For the text-containing cell, return its midpoint in [X, Y] coordinate format. 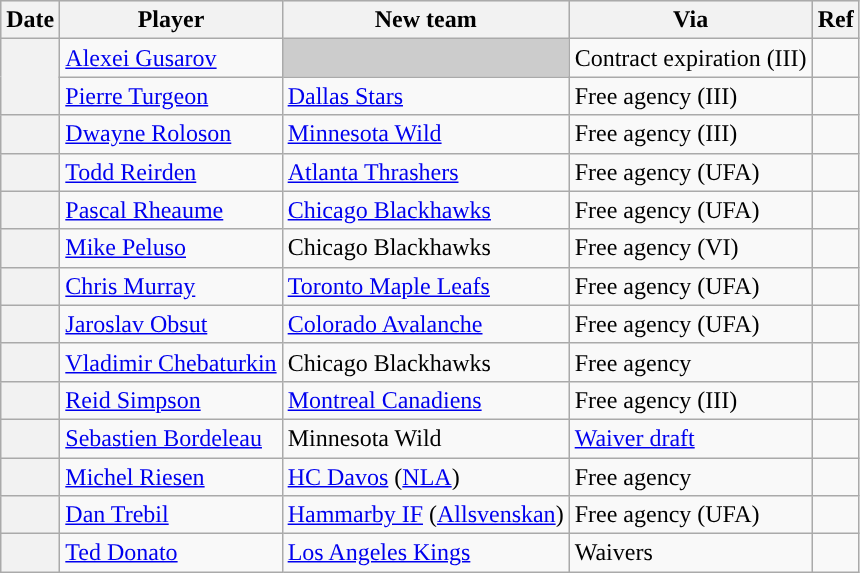
Michel Riesen [171, 477]
Pierre Turgeon [171, 96]
Montreal Canadiens [426, 400]
Chris Murray [171, 286]
Atlanta Thrashers [426, 172]
HC Davos (NLA) [426, 477]
Jaroslav Obsut [171, 324]
Waiver draft [690, 438]
Todd Reirden [171, 172]
Sebastien Bordeleau [171, 438]
Player [171, 20]
Vladimir Chebaturkin [171, 362]
Mike Peluso [171, 248]
Dallas Stars [426, 96]
Ted Donato [171, 553]
Ref [836, 20]
Hammarby IF (Allsvenskan) [426, 515]
Contract expiration (III) [690, 58]
Via [690, 20]
Colorado Avalanche [426, 324]
Alexei Gusarov [171, 58]
Toronto Maple Leafs [426, 286]
New team [426, 20]
Date [30, 20]
Waivers [690, 553]
Pascal Rheaume [171, 210]
Dwayne Roloson [171, 134]
Dan Trebil [171, 515]
Free agency (VI) [690, 248]
Reid Simpson [171, 400]
Los Angeles Kings [426, 553]
